Output the (x, y) coordinate of the center of the cell containing the given text.  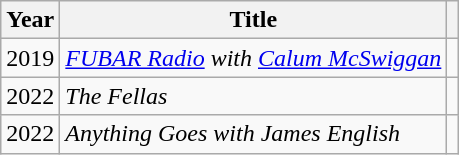
Anything Goes with James English (254, 134)
Year (30, 20)
FUBAR Radio with Calum McSwiggan (254, 58)
2019 (30, 58)
Title (254, 20)
The Fellas (254, 96)
